For the text-containing cell, return its midpoint in [X, Y] coordinate format. 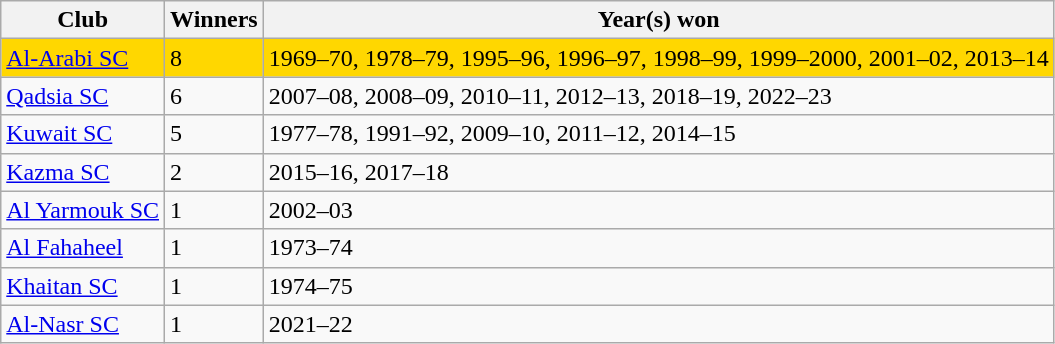
2021–22 [658, 324]
Al-Arabi SC [83, 58]
2015–16, 2017–18 [658, 172]
Year(s) won [658, 20]
1977–78, 1991–92, 2009–10, 2011–12, 2014–15 [658, 134]
2 [214, 172]
2002–03 [658, 210]
Qadsia SC [83, 96]
6 [214, 96]
Al Fahaheel [83, 248]
Winners [214, 20]
1969–70, 1978–79, 1995–96, 1996–97, 1998–99, 1999–2000, 2001–02, 2013–14 [658, 58]
1973–74 [658, 248]
5 [214, 134]
Kuwait SC [83, 134]
Al Yarmouk SC [83, 210]
Khaitan SC [83, 286]
1974–75 [658, 286]
8 [214, 58]
Kazma SC [83, 172]
2007–08, 2008–09, 2010–11, 2012–13, 2018–19, 2022–23 [658, 96]
Club [83, 20]
Al-Nasr SC [83, 324]
